Search for the cell housing the specified text and yield its [x, y] center coordinate. 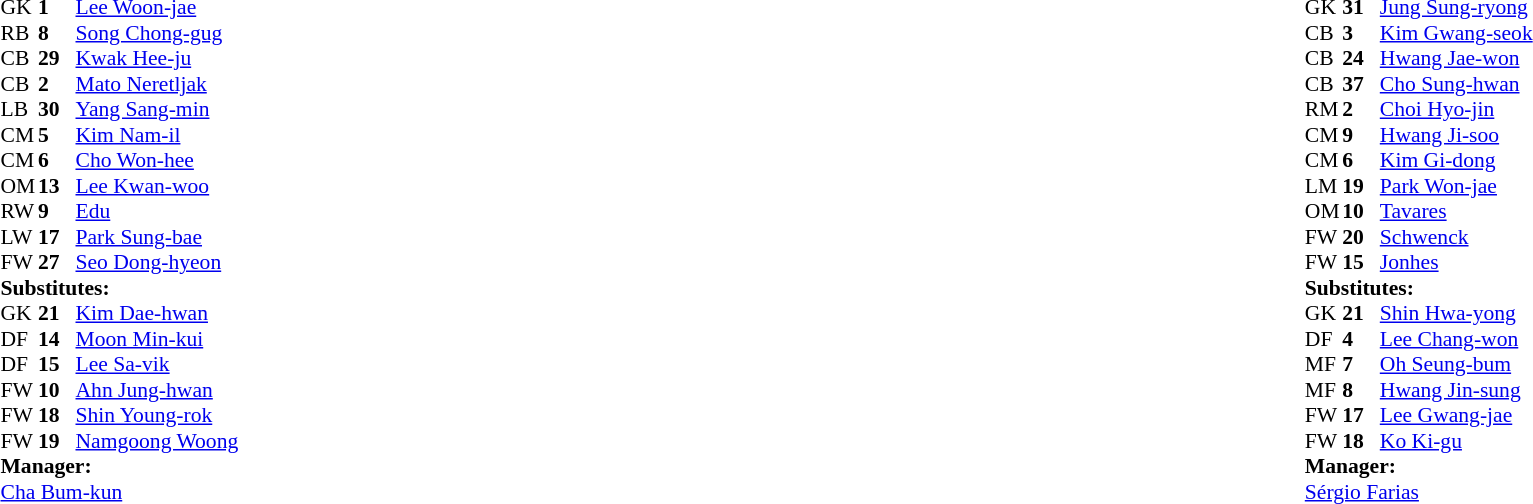
3 [1361, 33]
Song Chong-gug [158, 33]
27 [57, 263]
Lee Gwang-jae [1456, 415]
Hwang Jae-won [1456, 59]
5 [57, 135]
RM [1324, 109]
30 [57, 109]
Schwenck [1456, 237]
Seo Dong-hyeon [158, 263]
14 [57, 339]
7 [1361, 365]
LB [19, 109]
Hwang Ji-soo [1456, 135]
Yang Sang-min [158, 109]
Park Won-jae [1456, 186]
Hwang Jin-sung [1456, 390]
LW [19, 237]
Namgoong Woong [158, 441]
Moon Min-kui [158, 339]
Kim Nam-il [158, 135]
Lee Kwan-woo [158, 186]
RB [19, 33]
LM [1324, 186]
37 [1361, 84]
Mato Neretljak [158, 84]
Oh Seung-bum [1456, 365]
Kwak Hee-ju [158, 59]
Kim Gwang-seok [1456, 33]
Cho Won-hee [158, 161]
Edu [158, 211]
Tavares [1456, 211]
RW [19, 211]
Lee Chang-won [1456, 339]
Shin Hwa-yong [1456, 313]
Kim Gi-dong [1456, 161]
Cho Sung-hwan [1456, 84]
Kim Dae-hwan [158, 313]
4 [1361, 339]
Ahn Jung-hwan [158, 390]
Shin Young-rok [158, 415]
29 [57, 59]
Choi Hyo-jin [1456, 109]
20 [1361, 237]
Park Sung-bae [158, 237]
Jonhes [1456, 263]
24 [1361, 59]
Lee Sa-vik [158, 365]
Ko Ki-gu [1456, 441]
13 [57, 186]
